From the cell containing the given text, extract its center point as [X, Y] coordinate. 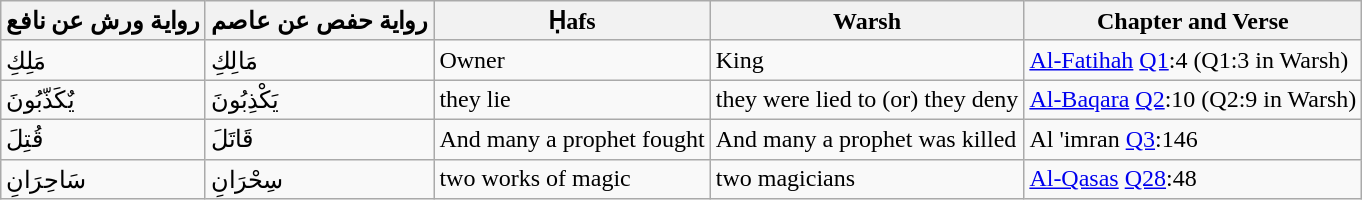
رواية ورش عن نافع [104, 21]
يٌكَذّبُونَ [104, 100]
two magicians [867, 179]
Al-Fatihah Q1:4 (Q1:3 in Warsh) [1193, 60]
Al-Qasas Q28:48 [1193, 179]
And many a prophet fought [572, 139]
سِحْرَانِ [320, 179]
King [867, 60]
مَالِكِ [320, 60]
يَكْذِبُونَ [320, 100]
they lie [572, 100]
Al-Baqara Q2:10 (Q2:9 in Warsh) [1193, 100]
two works of magic [572, 179]
Ḥafs [572, 21]
And many a prophet was killed [867, 139]
مَلِكِ [104, 60]
Warsh [867, 21]
they were lied to (or) they deny [867, 100]
سَاحِرَانِ [104, 179]
Owner [572, 60]
قُتِلَ [104, 139]
رواية حفص عن عاصم [320, 21]
قَاتَلَ [320, 139]
Al 'imran Q3:146 [1193, 139]
Chapter and Verse [1193, 21]
